Extract the [X, Y] coordinate from the center of the cell holding the provided text.  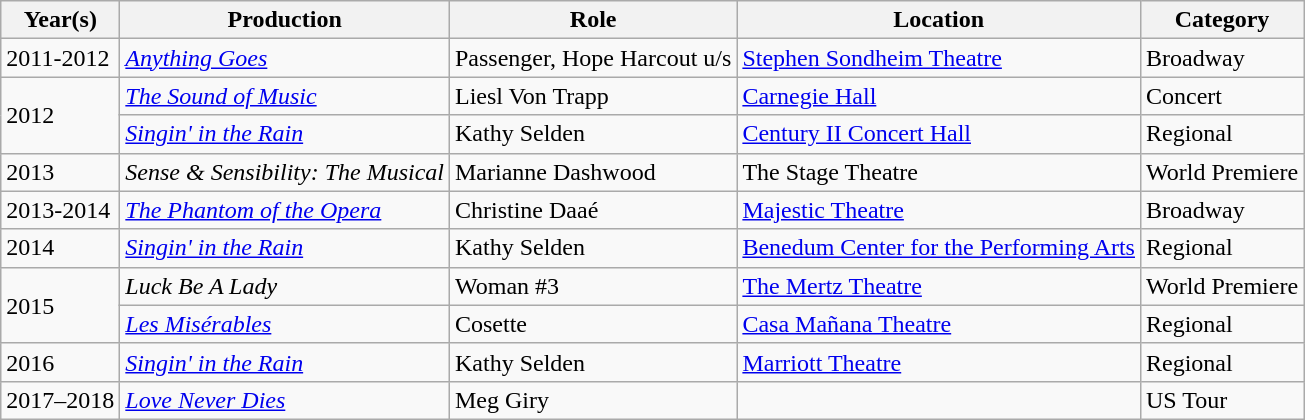
2013-2014 [60, 210]
2014 [60, 248]
Love Never Dies [285, 400]
Year(s) [60, 20]
The Phantom of the Opera [285, 210]
US Tour [1222, 400]
Liesl Von Trapp [592, 96]
Role [592, 20]
The Mertz Theatre [939, 286]
Cosette [592, 324]
2011-2012 [60, 58]
The Stage Theatre [939, 172]
2015 [60, 305]
2012 [60, 115]
Category [1222, 20]
The Sound of Music [285, 96]
Stephen Sondheim Theatre [939, 58]
Majestic Theatre [939, 210]
Marianne Dashwood [592, 172]
Christine Daaé [592, 210]
Concert [1222, 96]
Anything Goes [285, 58]
Meg Giry [592, 400]
Production [285, 20]
Century II Concert Hall [939, 134]
Woman #3 [592, 286]
Casa Mañana Theatre [939, 324]
Location [939, 20]
Marriott Theatre [939, 362]
Les Misérables [285, 324]
Carnegie Hall [939, 96]
Passenger, Hope Harcout u/s [592, 58]
2016 [60, 362]
Sense & Sensibility: The Musical [285, 172]
Luck Be A Lady [285, 286]
2013 [60, 172]
2017–2018 [60, 400]
Benedum Center for the Performing Arts [939, 248]
